Return the (X, Y) coordinate for the center point of the cell that contains the specified text.  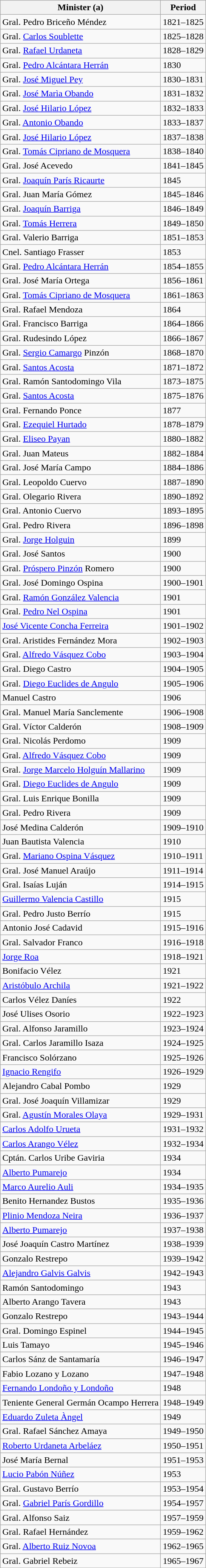
1904–1905 (183, 669)
1833–1837 (183, 122)
Francisco Solórzano (81, 1057)
José Medina Calderón (81, 827)
1853 (183, 252)
Gral. Aristides Fernández Mora (81, 640)
Gral. Sergio Camargo Pinzón (81, 353)
José Vicente Concha Ferreira (81, 626)
1951–1953 (183, 1460)
Gral. Joaquín París Ricaurte (81, 180)
1944–1945 (183, 1330)
Gral. Jorge Marcelo Holguín Mallarino (81, 770)
1837–1838 (183, 137)
1945–1946 (183, 1345)
1882–1884 (183, 453)
1864–1866 (183, 324)
Gral. Rafael Hernández (81, 1532)
José Ulises Osorio (81, 1014)
Gral. Salvador Franco (81, 942)
1866–1867 (183, 338)
Gral. José María Campo (81, 468)
Minister (a) (81, 8)
1949–1950 (183, 1431)
Gral. Alfonso Saiz (81, 1517)
Gral. José María Ortega (81, 281)
Alejandro Cabal Pombo (81, 1086)
Gral. Olegario Rivera (81, 496)
Gral. Ezequiel Hurtado (81, 425)
1922–1923 (183, 1014)
Gral. Rafael Sánchez Amaya (81, 1431)
1914–1915 (183, 885)
1938–1939 (183, 1244)
Gral. Gabriel París Gordillo (81, 1503)
Gral. Diego Castro (81, 669)
Gral. Gustavo Berrío (81, 1489)
Lucio Pabón Núñez (81, 1474)
1828–1829 (183, 51)
1896–1898 (183, 525)
1901–1902 (183, 626)
Gral. Pedro Justo Berrío (81, 914)
Carlos Adolfo Urueta (81, 1129)
Gral. Fernando Ponce (81, 410)
Luis Tamayo (81, 1345)
1903–1904 (183, 655)
1893–1895 (183, 511)
Teniente General Germán Ocampo Herrera (81, 1403)
1937–1938 (183, 1230)
1949 (183, 1417)
Gral. Tomás Herrera (81, 223)
Gral. José Domingo Ospina (81, 583)
Gral. José Santos (81, 554)
1854–1855 (183, 266)
1925–1926 (183, 1057)
Gral. Alfonso Jaramillo (81, 1028)
Gral. Joaquín Barriga (81, 209)
Gral. Manuel María Sanclemente (81, 712)
Gral. Juan Mateus (81, 453)
1849–1850 (183, 223)
1905–1906 (183, 683)
Gral. Francisco Barriga (81, 324)
1890–1892 (183, 496)
Gral. José Joaquín Villamizar (81, 1101)
1932–1934 (183, 1144)
Gral. Leopoldo Cuervo (81, 482)
Gral. Próspero Pinzón Romero (81, 568)
Gral. José Miguel Pey (81, 79)
1910–1911 (183, 856)
1906 (183, 698)
Gral. Eliseo Payan (81, 439)
1875–1876 (183, 396)
1861–1863 (183, 295)
Gral. Ramón Santodomingo Vila (81, 381)
Gral. José Acevedo (81, 165)
Gral. Pedro Nel Ospina (81, 611)
Gral. Luis Enrique Bonilla (81, 798)
1934–1935 (183, 1187)
1910 (183, 841)
1942–1943 (183, 1273)
1838–1840 (183, 151)
1948 (183, 1388)
1908–1909 (183, 727)
Guillermo Valencia Castillo (81, 899)
Gral. José Marìa Obando (81, 94)
1873–1875 (183, 381)
1884–1886 (183, 468)
1830–1831 (183, 79)
Gral. Jorge Holguin (81, 540)
1916–1918 (183, 942)
1965–1967 (183, 1561)
1918–1921 (183, 957)
Gral. José Manuel Araújo (81, 870)
1936–1937 (183, 1215)
Cnel. Santiago Frasser (81, 252)
1909–1910 (183, 827)
Gral. Valerio Barriga (81, 238)
Gral. Mariano Ospina Vásquez (81, 856)
1851–1853 (183, 238)
Carlos Sánz de Santamaría (81, 1359)
Gral. Alberto Ruiz Novoa (81, 1546)
1830 (183, 65)
1953 (183, 1474)
1922 (183, 1000)
1877 (183, 410)
1902–1903 (183, 640)
Manuel Castro (81, 698)
1868–1870 (183, 353)
Gral. Rudesindo López (81, 338)
Period (183, 8)
1924–1925 (183, 1043)
Antonio José Cadavid (81, 928)
Bonifacio Vélez (81, 971)
Benito Hernandez Bustos (81, 1201)
1841–1845 (183, 165)
Alberto Arango Tavera (81, 1302)
1959–1962 (183, 1532)
1856–1861 (183, 281)
Gral. Antonio Cuervo (81, 511)
1953–1954 (183, 1489)
Gral. Gabriel Rebeiz (81, 1561)
Roberto Urdaneta Arbeláez (81, 1446)
1939–1942 (183, 1259)
1950–1951 (183, 1446)
1935–1936 (183, 1201)
Carlos Vélez Daníes (81, 1000)
José Joaquín Castro Martínez (81, 1244)
Gral. Antonio Obando (81, 122)
1906–1908 (183, 712)
1887–1890 (183, 482)
Gral. Víctor Calderón (81, 727)
1831–1832 (183, 94)
Gral. Rafael Mendoza (81, 309)
1911–1914 (183, 870)
Fabio Lozano y Lozano (81, 1374)
1921 (183, 971)
Plinio Mendoza Neira (81, 1215)
1845 (183, 180)
José María Bernal (81, 1460)
1923–1924 (183, 1028)
1962–1965 (183, 1546)
Gral. Ramón González Valencia (81, 597)
1931–1932 (183, 1129)
1825–1828 (183, 36)
Ignacio Rengifo (81, 1072)
1845–1846 (183, 195)
1921–1922 (183, 985)
Eduardo Zuleta Àngel (81, 1417)
Gral. Carlos Soublette (81, 36)
Gral. Rafael Urdaneta (81, 51)
Gral. Juan María Gómez (81, 195)
Gral. Domingo Espinel (81, 1330)
Gral. Nicolás Perdomo (81, 741)
Aristóbulo Archila (81, 985)
1899 (183, 540)
Cptán. Carlos Uribe Gaviria (81, 1158)
Jorge Roa (81, 957)
1947–1948 (183, 1374)
1878–1879 (183, 425)
1915–1916 (183, 928)
1900–1901 (183, 583)
Alejandro Galvis Galvis (81, 1273)
1957–1959 (183, 1517)
1946–1947 (183, 1359)
1954–1957 (183, 1503)
1821–1825 (183, 22)
1880–1882 (183, 439)
Gral. Agustín Morales Olaya (81, 1115)
Fernando Londoño y Londoño (81, 1388)
Gral. Pedro Briceño Méndez (81, 22)
Carlos Arango Vélez (81, 1144)
1943–1944 (183, 1316)
1864 (183, 309)
Ramón Santodomingo (81, 1287)
Juan Bautista Valencia (81, 841)
Gral. Isaías Luján (81, 885)
1832–1833 (183, 108)
Gral. Carlos Jaramillo Isaza (81, 1043)
1948–1949 (183, 1403)
1871–1872 (183, 367)
Marco Aurelio Auli (81, 1187)
1926–1929 (183, 1072)
1846–1849 (183, 209)
1929–1931 (183, 1115)
